Provide the [x, y] coordinate of the cell's center where the given text is located.  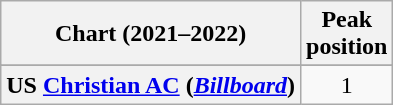
US Christian AC (Billboard) [151, 85]
1 [347, 85]
Chart (2021–2022) [151, 34]
Peakposition [347, 34]
